Locate the cell with the specified text and output its (x, y) center coordinate. 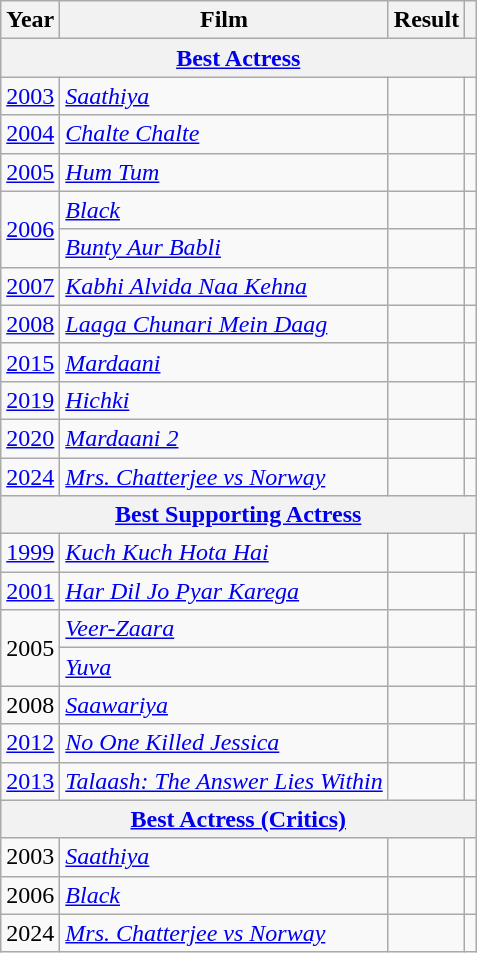
Hichki (224, 400)
2019 (30, 400)
Kuch Kuch Hota Hai (224, 553)
Chalte Chalte (224, 134)
Talaash: The Answer Lies Within (224, 781)
⁣ (470, 20)
Year (30, 20)
Laaga Chunari Mein Daag (224, 324)
2013 (30, 781)
2020 (30, 438)
2004 (30, 134)
Saawariya (224, 705)
Mardaani 2 (224, 438)
Result (426, 20)
Best Actress (Critics) (238, 819)
Bunty Aur Babli (224, 248)
2001 (30, 591)
Hum Tum (224, 172)
No One Killed Jessica (224, 743)
1999 (30, 553)
Best Actress (238, 58)
2007 (30, 286)
Film (224, 20)
Har Dil Jo Pyar Karega (224, 591)
2012 (30, 743)
Veer-Zaara (224, 629)
Mardaani (224, 362)
2015 (30, 362)
Yuva (224, 667)
Kabhi Alvida Naa Kehna (224, 286)
Best Supporting Actress (238, 515)
